Pinpoint the cell where the given text exists, returning its [x, y] midpoint coordinate. 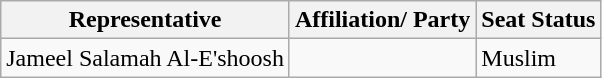
Seat Status [538, 20]
Muslim [538, 58]
Affiliation/ Party [382, 20]
Representative [146, 20]
Jameel Salamah Al-E'shoosh [146, 58]
